Find where the given text appears and provide that cell's center as [x, y] coordinate. 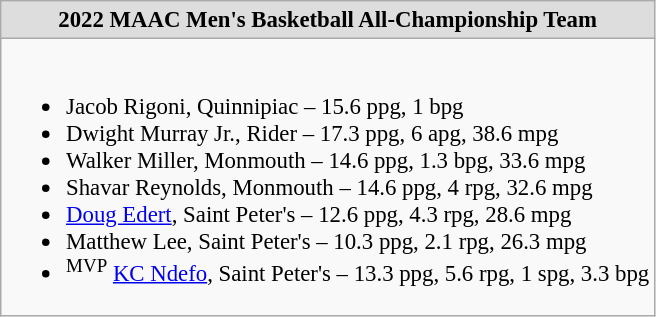
2022 MAAC Men's Basketball All-Championship Team [328, 20]
